Return (x, y) of the center of cell containing provided text 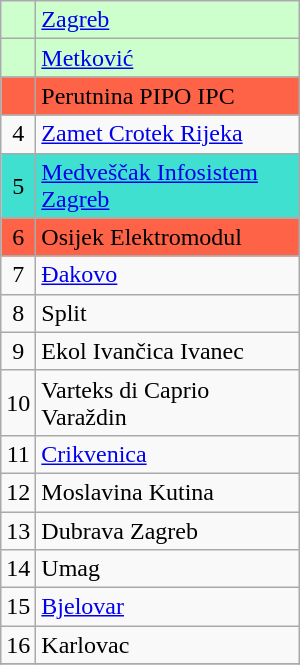
Split (168, 313)
Đakovo (168, 275)
7 (18, 275)
9 (18, 351)
10 (18, 402)
Varteks di Caprio Varaždin (168, 402)
8 (18, 313)
Ekol Ivančica Ivanec (168, 351)
Moslavina Kutina (168, 492)
Bjelovar (168, 607)
11 (18, 454)
14 (18, 569)
13 (18, 531)
Medveščak Infosistem Zagreb (168, 186)
15 (18, 607)
Karlovac (168, 645)
12 (18, 492)
6 (18, 237)
5 (18, 186)
Osijek Elektromodul (168, 237)
16 (18, 645)
Perutnina PIPO IPC (168, 96)
Dubrava Zagreb (168, 531)
Umag (168, 569)
Metković (168, 58)
Crikvenica (168, 454)
Zagreb (168, 20)
4 (18, 134)
Zamet Crotek Rijeka (168, 134)
